Locate the cell with the specified text and output its [X, Y] center coordinate. 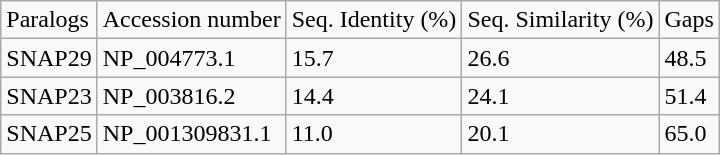
51.4 [689, 96]
Gaps [689, 20]
65.0 [689, 134]
48.5 [689, 58]
SNAP29 [49, 58]
SNAP25 [49, 134]
24.1 [560, 96]
11.0 [374, 134]
15.7 [374, 58]
Seq. Similarity (%) [560, 20]
Seq. Identity (%) [374, 20]
NP_001309831.1 [192, 134]
NP_004773.1 [192, 58]
Accession number [192, 20]
26.6 [560, 58]
14.4 [374, 96]
NP_003816.2 [192, 96]
20.1 [560, 134]
Paralogs [49, 20]
SNAP23 [49, 96]
